For the text-containing cell, return its midpoint in [X, Y] coordinate format. 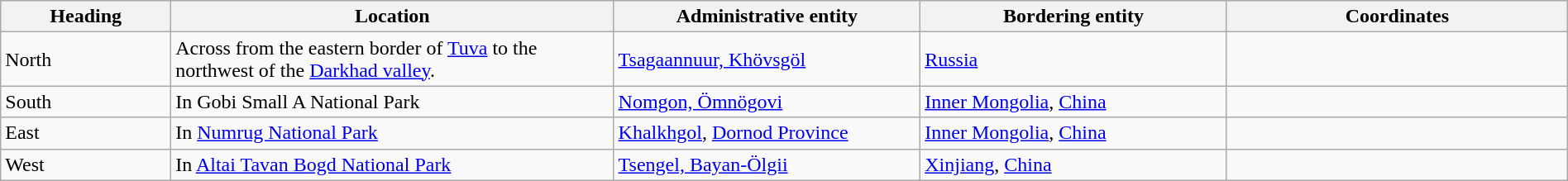
Location [392, 17]
In Altai Tavan Bogd National Park [392, 164]
East [86, 133]
Tsengel, Bayan-Ölgii [767, 164]
Khalkhgol, Dornod Province [767, 133]
In Numrug National Park [392, 133]
Tsagaannuur, Khövsgöl [767, 60]
Across from the eastern border of Tuva to the northwest of the Darkhad valley. [392, 60]
Heading [86, 17]
South [86, 102]
In Gobi Small A National Park [392, 102]
Administrative entity [767, 17]
West [86, 164]
Coordinates [1397, 17]
Russia [1073, 60]
North [86, 60]
Xinjiang, China [1073, 164]
Bordering entity [1073, 17]
Nomgon, Ömnögovi [767, 102]
